Identify which cell holds the provided text, then report its (X, Y) central coordinate. 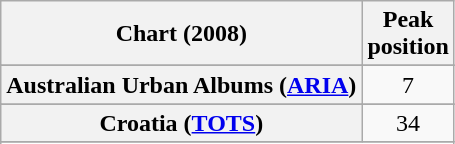
7 (408, 85)
34 (408, 123)
Chart (2008) (182, 34)
Australian Urban Albums (ARIA) (182, 85)
Peakposition (408, 34)
Croatia (TOTS) (182, 123)
